Output the [x, y] coordinate of the center of the cell containing the given text.  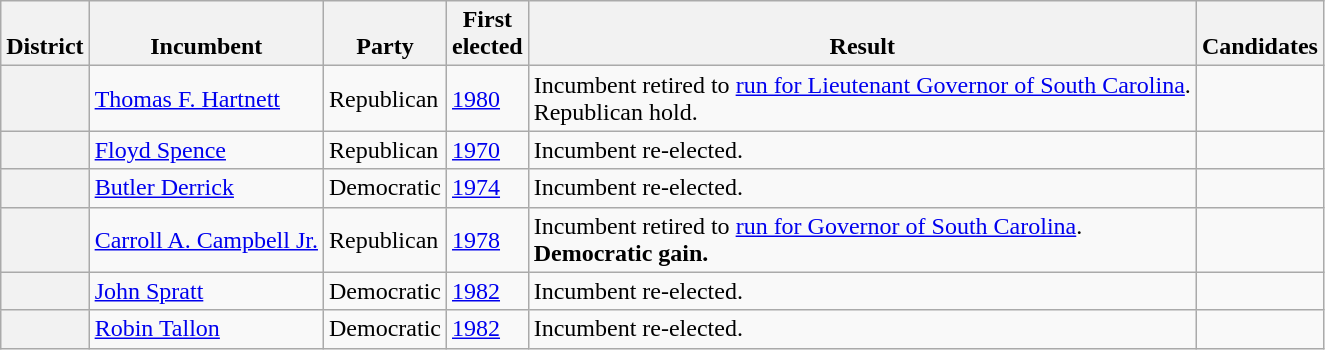
Incumbent retired to run for Lieutenant Governor of South Carolina.Republican hold. [862, 98]
John Spratt [206, 291]
Butler Derrick [206, 188]
1978 [487, 240]
Candidates [1260, 34]
Thomas F. Hartnett [206, 98]
Firstelected [487, 34]
Party [384, 34]
District [45, 34]
Incumbent retired to run for Governor of South Carolina.Democratic gain. [862, 240]
Result [862, 34]
1970 [487, 150]
Floyd Spence [206, 150]
1974 [487, 188]
Carroll A. Campbell Jr. [206, 240]
1980 [487, 98]
Incumbent [206, 34]
Robin Tallon [206, 329]
